Provide the (x, y) coordinate of the cell's center where the given text is located.  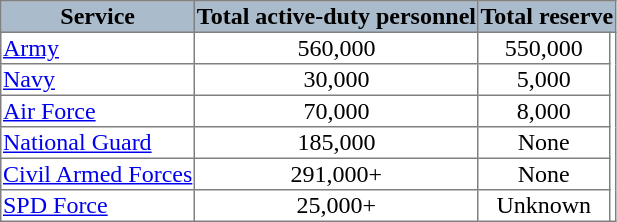
185,000 (337, 143)
5,000 (544, 80)
National Guard (98, 143)
291,000+ (337, 174)
Unknown (544, 206)
Service (98, 17)
SPD Force (98, 206)
Army (98, 48)
Total active-duty personnel (337, 17)
Civil Armed Forces (98, 174)
550,000 (544, 48)
Air Force (98, 111)
8,000 (544, 111)
Navy (98, 80)
70,000 (337, 111)
Total reserve (546, 17)
560,000 (337, 48)
25,000+ (337, 206)
30,000 (337, 80)
